Return (x, y) of the center of cell containing provided text 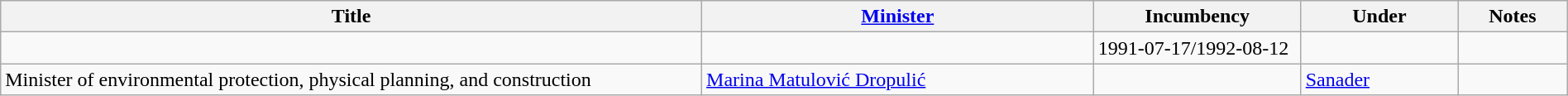
Minister of environmental protection, physical planning, and construction (351, 79)
Title (351, 17)
Notes (1513, 17)
Incumbency (1198, 17)
Sanader (1379, 79)
1991-07-17/1992-08-12 (1198, 48)
Marina Matulović Dropulić (898, 79)
Under (1379, 17)
Minister (898, 17)
